Scan for the cell matching the given text and deliver its [X, Y] coordinate at center. 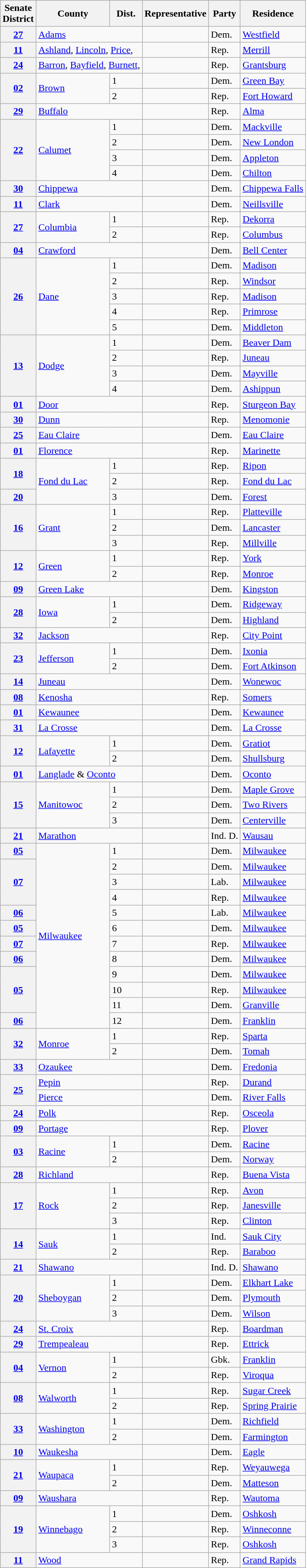
Chilton [273, 173]
18 [18, 474]
Calumet [73, 150]
Wood [89, 1560]
Richfield [273, 1421]
Plymouth [273, 1298]
Buena Vista [273, 1174]
8 [126, 959]
03 [18, 1151]
Millville [273, 543]
Crawford [89, 250]
Adams [89, 34]
Platteville [273, 512]
Wausau [273, 836]
Grant [73, 528]
Florence [89, 451]
Baraboo [273, 1252]
9 [126, 974]
Lancaster [273, 528]
Osceola [273, 1113]
Chippewa Falls [273, 188]
Mayville [273, 373]
City Point [273, 635]
Marathon [89, 836]
Forest [273, 497]
St. Croix [89, 1329]
Dist. [126, 14]
Dodge [73, 366]
17 [18, 1205]
Rock [73, 1205]
Granville [273, 1005]
SenateDistrict [18, 14]
Trempealeau [89, 1344]
Bell Center [273, 250]
Boardman [273, 1329]
Party [224, 14]
Ashippun [273, 389]
Weyauwega [273, 1468]
Grand Rapids [273, 1560]
Mackville [273, 127]
Columbia [73, 227]
Wonewoc [273, 681]
Lafayette [73, 751]
26 [18, 296]
Pierce [89, 1098]
Wilson [273, 1313]
Green Lake [89, 589]
31 [18, 728]
Waushara [89, 1498]
Jackson [89, 635]
Green Bay [273, 81]
Door [89, 404]
Centerville [273, 820]
Winnebago [73, 1529]
Primrose [273, 312]
Neillsville [273, 204]
Menomonie [273, 419]
County [73, 14]
Brown [73, 88]
Ripon [273, 466]
13 [18, 366]
River Falls [273, 1098]
Washington [73, 1429]
Vernon [73, 1367]
Plover [273, 1128]
Middleton [273, 327]
Grantsburg [273, 65]
Jefferson [73, 658]
Somers [273, 697]
Walworth [73, 1398]
Westfield [273, 34]
Dekorra [273, 219]
Residence [273, 14]
Beaver Dam [273, 343]
Shullsburg [273, 759]
Alma [273, 111]
Green [73, 566]
Iowa [73, 612]
Spring Prairie [273, 1406]
Buffalo [89, 111]
Clark [89, 204]
Sparta [273, 1036]
Fort Howard [273, 96]
New London [273, 142]
Winneconne [273, 1529]
02 [18, 88]
Dane [73, 296]
Eagle [273, 1452]
Maple Grove [273, 789]
Sugar Creek [273, 1390]
Sauk City [273, 1236]
Polk [89, 1113]
Tomah [273, 1051]
Kenosha [89, 697]
Elkhart Lake [273, 1283]
Oconto [273, 774]
Columbus [273, 235]
Matteson [273, 1483]
Ashland, Lincoln, Price, [89, 50]
Ixonia [273, 651]
Chippewa [89, 188]
Portage [89, 1128]
Avon [273, 1190]
Sauk [73, 1244]
Barron, Bayfield, Burnett, [89, 65]
Viroqua [273, 1375]
Dunn [89, 419]
York [273, 558]
Manitowoc [73, 805]
19 [18, 1529]
15 [18, 805]
Two Rivers [273, 805]
Sheboygan [73, 1298]
Representative [175, 14]
Norway [273, 1159]
Langlade & Oconto [89, 774]
Pepin [89, 1082]
Appleton [273, 157]
Fort Atkinson [273, 666]
Marinette [273, 451]
Farmington [273, 1437]
Ridgeway [273, 604]
Waukesha [89, 1452]
Waupaca [73, 1475]
7 [126, 944]
Janesville [273, 1206]
Ettrick [273, 1344]
16 [18, 528]
Sturgeon Bay [273, 404]
Ozaukee [89, 1067]
Highland [273, 620]
Gbk. [224, 1360]
Ind. [224, 1236]
Clinton [273, 1221]
6 [126, 928]
Fredonia [273, 1067]
Windsor [273, 281]
Richland [89, 1174]
Gratiot [273, 743]
Durand [273, 1082]
Kingston [273, 589]
23 [18, 658]
Wautoma [273, 1498]
Merrill [273, 50]
22 [18, 150]
